Scan for the cell matching the given text and deliver its [X, Y] coordinate at center. 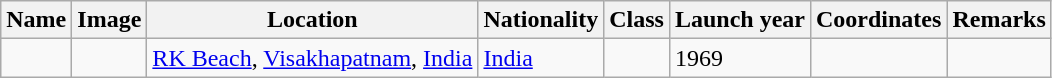
Name [36, 20]
Image [110, 20]
RK Beach, Visakhapatnam, India [312, 58]
Location [312, 20]
India [541, 58]
Class [637, 20]
Coordinates [878, 20]
Nationality [541, 20]
Remarks [999, 20]
1969 [740, 58]
Launch year [740, 20]
